Return [x, y] of the center of cell containing provided text 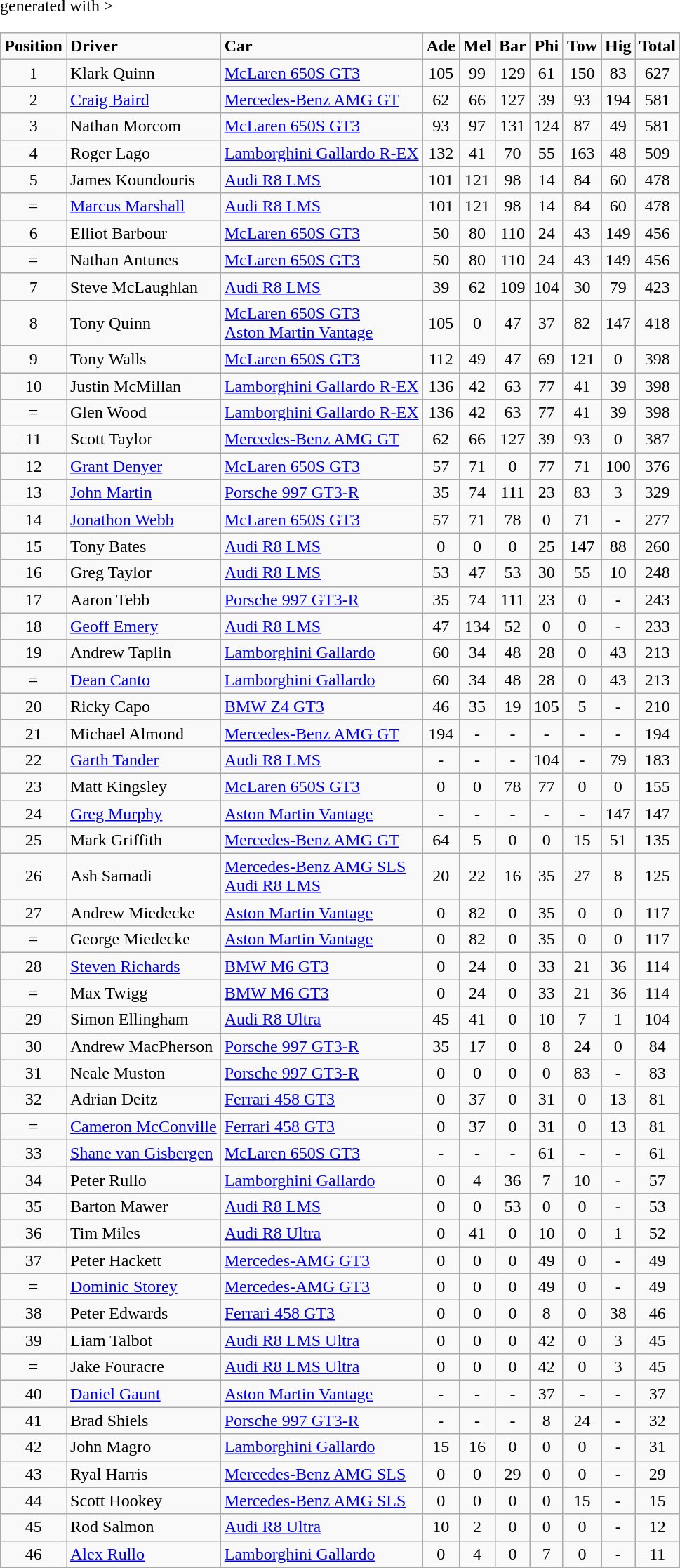
Marcus Marshall [143, 206]
Alex Rullo [143, 1554]
Jonathon Webb [143, 520]
109 [513, 286]
Craig Baird [143, 100]
Bar [513, 46]
Tony Walls [143, 359]
Daniel Gaunt [143, 1394]
418 [658, 323]
Dominic Storey [143, 1287]
210 [658, 706]
423 [658, 286]
Justin McMillan [143, 386]
Peter Hackett [143, 1260]
Scott Hookey [143, 1501]
387 [658, 440]
Roger Lago [143, 153]
Peter Rullo [143, 1180]
243 [658, 600]
329 [658, 493]
70 [513, 153]
Shane van Gisbergen [143, 1153]
Andrew MacPherson [143, 1046]
Mel [477, 46]
99 [477, 73]
248 [658, 573]
51 [618, 841]
376 [658, 466]
James Koundouris [143, 180]
44 [34, 1501]
Steve McLaughlan [143, 286]
277 [658, 520]
Tim Miles [143, 1233]
Tony Quinn [143, 323]
Liam Talbot [143, 1340]
Steven Richards [143, 966]
Driver [143, 46]
Andrew Taplin [143, 653]
6 [34, 233]
124 [546, 126]
Brad Shiels [143, 1421]
Grant Denyer [143, 466]
Total [658, 46]
Matt Kingsley [143, 786]
Klark Quinn [143, 73]
Phi [546, 46]
Ricky Capo [143, 706]
509 [658, 153]
112 [441, 359]
Simon Ellingham [143, 1020]
John Magro [143, 1447]
26 [34, 876]
Mark Griffith [143, 841]
87 [582, 126]
260 [658, 546]
18 [34, 626]
Geoff Emery [143, 626]
Adrian Deitz [143, 1100]
627 [658, 73]
Nathan Antunes [143, 260]
Greg Murphy [143, 814]
150 [582, 73]
Michael Almond [143, 733]
183 [658, 760]
Ryal Harris [143, 1474]
Andrew Miedecke [143, 913]
163 [582, 153]
Tow [582, 46]
Nathan Morcom [143, 126]
233 [658, 626]
88 [618, 546]
Glen Wood [143, 413]
Rod Salmon [143, 1527]
69 [546, 359]
Scott Taylor [143, 440]
Barton Mawer [143, 1206]
155 [658, 786]
BMW Z4 GT3 [321, 706]
Neale Muston [143, 1073]
Hig [618, 46]
George Miedecke [143, 940]
Elliot Barbour [143, 233]
132 [441, 153]
Jake Fouracre [143, 1367]
131 [513, 126]
97 [477, 126]
100 [618, 466]
135 [658, 841]
134 [477, 626]
64 [441, 841]
125 [658, 876]
John Martin [143, 493]
Dean Canto [143, 680]
40 [34, 1394]
Ade [441, 46]
Position [34, 46]
Mercedes-Benz AMG SLS Audi R8 LMS [321, 876]
Tony Bates [143, 546]
129 [513, 73]
9 [34, 359]
Ash Samadi [143, 876]
Aaron Tebb [143, 600]
Greg Taylor [143, 573]
Max Twigg [143, 993]
Cameron McConville [143, 1126]
Peter Edwards [143, 1314]
Garth Tander [143, 760]
McLaren 650S GT3 Aston Martin Vantage [321, 323]
Car [321, 46]
